Return the [X, Y] coordinate for the center point of the cell that contains the specified text.  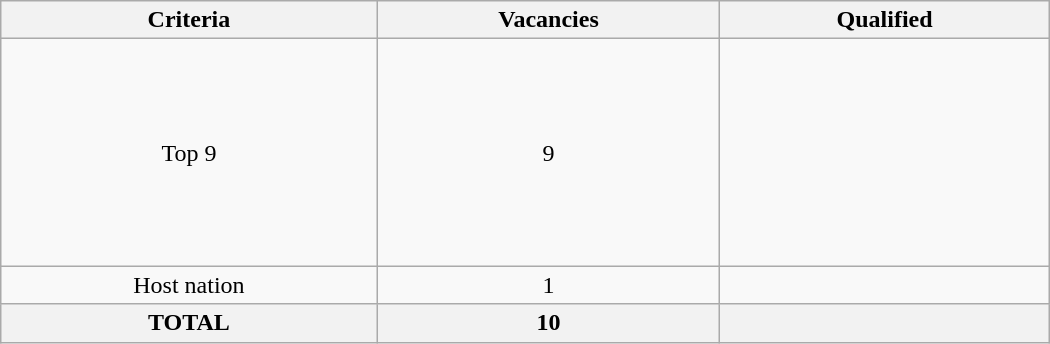
Host nation [189, 285]
10 [548, 323]
Vacancies [548, 20]
TOTAL [189, 323]
Criteria [189, 20]
9 [548, 152]
Qualified [884, 20]
Top 9 [189, 152]
1 [548, 285]
